Detect which cell encompasses the target text, then output its [X, Y] center coordinate. 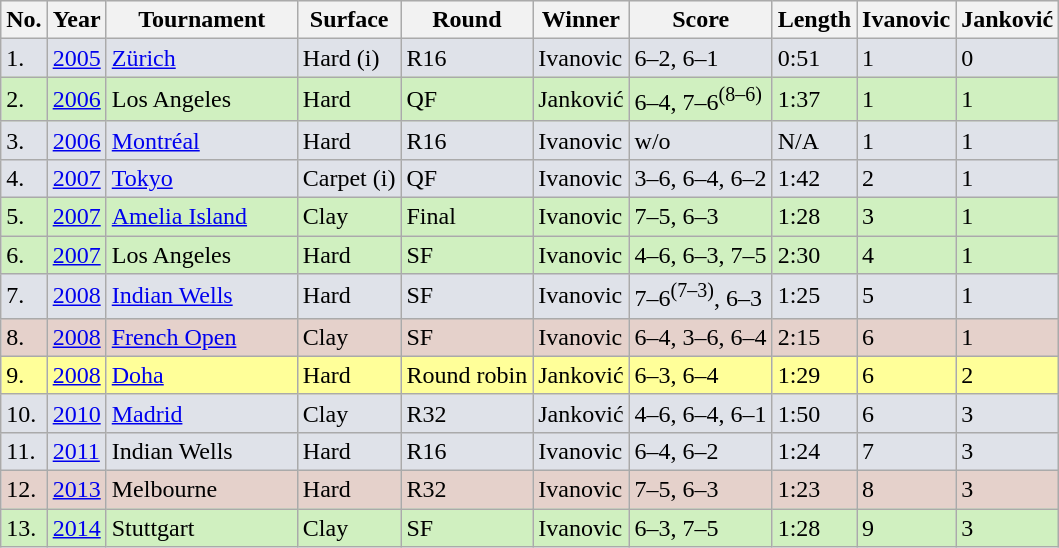
1:42 [814, 178]
Surface [349, 20]
Carpet (i) [349, 178]
1:50 [814, 413]
Amelia Island [202, 217]
11. [24, 451]
2:15 [814, 337]
6. [24, 255]
Round robin [467, 375]
1:23 [814, 489]
12. [24, 489]
6–4, 3–6, 6–4 [700, 337]
4 [906, 255]
4–6, 6–4, 6–1 [700, 413]
9 [906, 528]
Montréal [202, 140]
7. [24, 296]
6–2, 6–1 [700, 58]
1. [24, 58]
Winner [581, 20]
8. [24, 337]
Stuttgart [202, 528]
1:29 [814, 375]
Final [467, 217]
7–6(7–3), 6–3 [700, 296]
6–3, 7–5 [700, 528]
Zürich [202, 58]
Tournament [202, 20]
N/A [814, 140]
2013 [76, 489]
2011 [76, 451]
13. [24, 528]
0:51 [814, 58]
1:25 [814, 296]
2010 [76, 413]
6–4, 7–6(8–6) [700, 100]
Hard (i) [349, 58]
2014 [76, 528]
5. [24, 217]
Tokyo [202, 178]
0 [1008, 58]
No. [24, 20]
9. [24, 375]
French Open [202, 337]
Length [814, 20]
Round [467, 20]
7 [906, 451]
2. [24, 100]
3–6, 6–4, 6–2 [700, 178]
1:37 [814, 100]
Score [700, 20]
Doha [202, 375]
1:24 [814, 451]
Melbourne [202, 489]
2:30 [814, 255]
2005 [76, 58]
6–3, 6–4 [700, 375]
5 [906, 296]
3. [24, 140]
4. [24, 178]
10. [24, 413]
4–6, 6–3, 7–5 [700, 255]
Madrid [202, 413]
6–4, 6–2 [700, 451]
8 [906, 489]
w/o [700, 140]
Year [76, 20]
